Extract the [x, y] coordinate from the center of the cell holding the provided text.  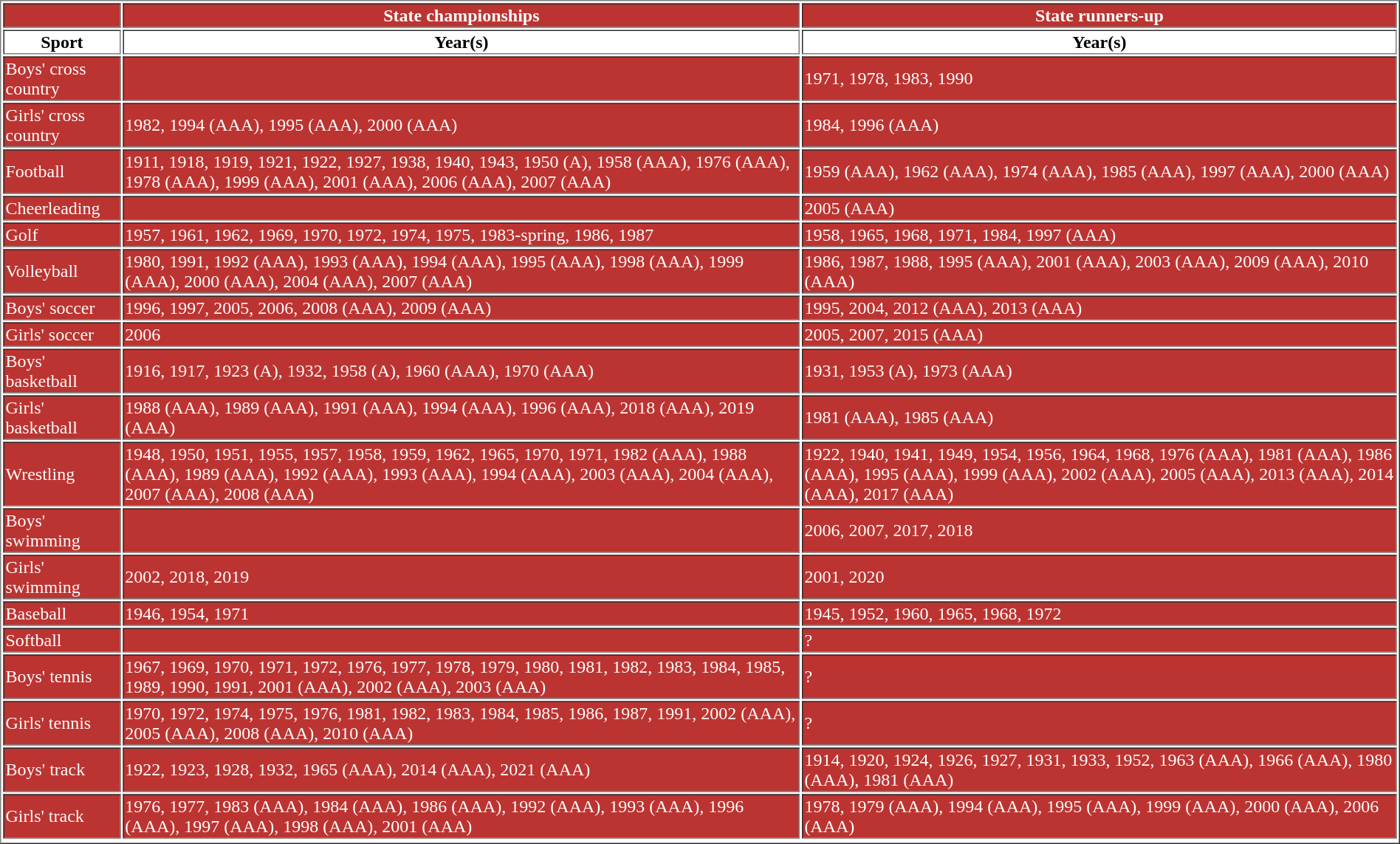
1981 (AAA), 1985 (AAA) [1099, 418]
Girls' cross country [62, 126]
1931, 1953 (A), 1973 (AAA) [1099, 371]
Boys' cross country [62, 78]
Golf [62, 235]
1988 (AAA), 1989 (AAA), 1991 (AAA), 1994 (AAA), 1996 (AAA), 2018 (AAA), 2019 (AAA) [461, 418]
Boys' soccer [62, 307]
1946, 1954, 1971 [461, 613]
Sport [62, 41]
Boys' swimming [62, 530]
Softball [62, 639]
Girls' swimming [62, 577]
Girls' basketball [62, 418]
1959 (AAA), 1962 (AAA), 1974 (AAA), 1985 (AAA), 1997 (AAA), 2000 (AAA) [1099, 171]
State championships [461, 15]
1996, 1997, 2005, 2006, 2008 (AAA), 2009 (AAA) [461, 307]
State runners-up [1099, 15]
Girls' track [62, 817]
Volleyball [62, 272]
Football [62, 171]
2005, 2007, 2015 (AAA) [1099, 334]
2006, 2007, 2017, 2018 [1099, 530]
Girls' tennis [62, 724]
1916, 1917, 1923 (A), 1932, 1958 (A), 1960 (AAA), 1970 (AAA) [461, 371]
1982, 1994 (AAA), 1995 (AAA), 2000 (AAA) [461, 126]
Girls' soccer [62, 334]
2006 [461, 334]
1958, 1965, 1968, 1971, 1984, 1997 (AAA) [1099, 235]
1914, 1920, 1924, 1926, 1927, 1931, 1933, 1952, 1963 (AAA), 1966 (AAA), 1980 (AAA), 1981 (AAA) [1099, 769]
1957, 1961, 1962, 1969, 1970, 1972, 1974, 1975, 1983-spring, 1986, 1987 [461, 235]
1970, 1972, 1974, 1975, 1976, 1981, 1982, 1983, 1984, 1985, 1986, 1987, 1991, 2002 (AAA), 2005 (AAA), 2008 (AAA), 2010 (AAA) [461, 724]
1911, 1918, 1919, 1921, 1922, 1927, 1938, 1940, 1943, 1950 (A), 1958 (AAA), 1976 (AAA), 1978 (AAA), 1999 (AAA), 2001 (AAA), 2006 (AAA), 2007 (AAA) [461, 171]
Boys' track [62, 769]
1978, 1979 (AAA), 1994 (AAA), 1995 (AAA), 1999 (AAA), 2000 (AAA), 2006 (AAA) [1099, 817]
1976, 1977, 1983 (AAA), 1984 (AAA), 1986 (AAA), 1992 (AAA), 1993 (AAA), 1996 (AAA), 1997 (AAA), 1998 (AAA), 2001 (AAA) [461, 817]
1971, 1978, 1983, 1990 [1099, 78]
Wrestling [62, 474]
1995, 2004, 2012 (AAA), 2013 (AAA) [1099, 307]
1945, 1952, 1960, 1965, 1968, 1972 [1099, 613]
Boys' basketball [62, 371]
Boys' tennis [62, 676]
1980, 1991, 1992 (AAA), 1993 (AAA), 1994 (AAA), 1995 (AAA), 1998 (AAA), 1999 (AAA), 2000 (AAA), 2004 (AAA), 2007 (AAA) [461, 272]
2005 (AAA) [1099, 208]
Cheerleading [62, 208]
2001, 2020 [1099, 577]
1967, 1969, 1970, 1971, 1972, 1976, 1977, 1978, 1979, 1980, 1981, 1982, 1983, 1984, 1985, 1989, 1990, 1991, 2001 (AAA), 2002 (AAA), 2003 (AAA) [461, 676]
2002, 2018, 2019 [461, 577]
1922, 1923, 1928, 1932, 1965 (AAA), 2014 (AAA), 2021 (AAA) [461, 769]
1984, 1996 (AAA) [1099, 126]
1986, 1987, 1988, 1995 (AAA), 2001 (AAA), 2003 (AAA), 2009 (AAA), 2010 (AAA) [1099, 272]
Baseball [62, 613]
